Return [X, Y] of the center of cell containing provided text 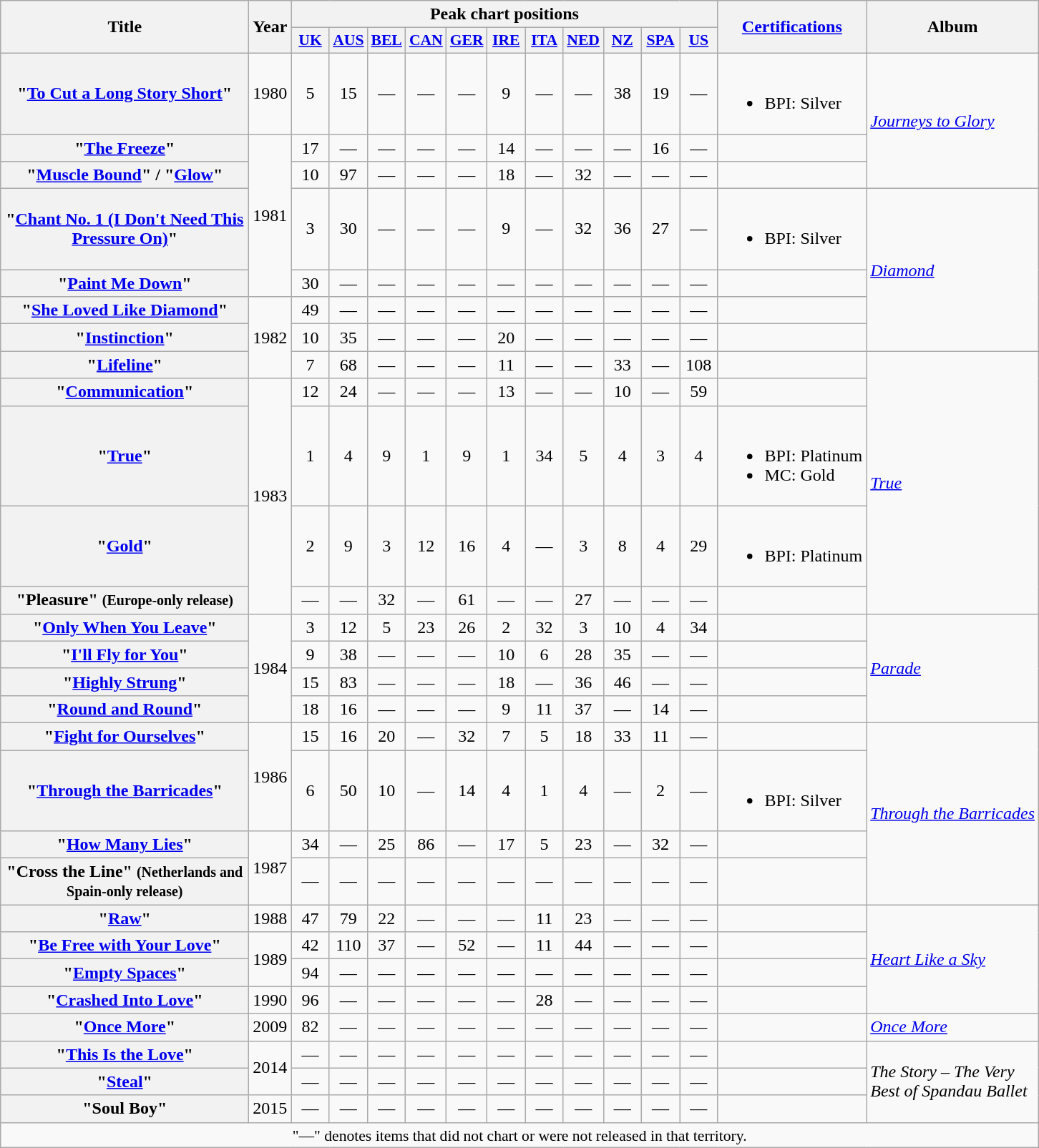
Heart Like a Sky [953, 959]
AUS [348, 41]
Diamond [953, 270]
"Once More" [125, 1027]
"How Many Lies" [125, 845]
NZ [623, 41]
50 [348, 790]
29 [698, 546]
13 [507, 392]
52 [467, 946]
108 [698, 365]
UK [311, 41]
1989 [270, 959]
26 [467, 627]
"She Loved Like Diamond" [125, 310]
IRE [507, 41]
"Steal" [125, 1081]
Through the Barricades [953, 813]
"Muscle Bound" / "Glow" [125, 175]
"Paint Me Down" [125, 283]
47 [311, 918]
Certifications [792, 27]
46 [623, 682]
"Be Free with Your Love" [125, 946]
96 [311, 1000]
42 [311, 946]
GER [467, 41]
2014 [270, 1068]
CAN [426, 41]
True [953, 482]
1981 [270, 216]
68 [348, 365]
SPA [660, 41]
"Only When You Leave" [125, 627]
"—" denotes items that did not chart or were not released in that territory. [519, 1135]
"Chant No. 1 (I Don't Need This Pressure On)" [125, 229]
"Soul Boy" [125, 1109]
"I'll Fly for You" [125, 654]
"This Is the Love" [125, 1054]
"Through the Barricades" [125, 790]
1982 [270, 338]
Parade [953, 668]
24 [348, 392]
"True" [125, 456]
"Communication" [125, 392]
1987 [270, 868]
1988 [270, 918]
"Fight for Ourselves" [125, 736]
"Crashed Into Love" [125, 1000]
"Raw" [125, 918]
49 [311, 310]
61 [467, 600]
94 [311, 973]
"Highly Strung" [125, 682]
Peak chart positions [504, 14]
97 [348, 175]
NED [583, 41]
Once More [953, 1027]
1986 [270, 777]
25 [386, 845]
1980 [270, 93]
1990 [270, 1000]
Title [125, 27]
2015 [270, 1109]
22 [386, 918]
ITA [544, 41]
2009 [270, 1027]
"Round and Round" [125, 709]
110 [348, 946]
"Instinction" [125, 338]
"To Cut a Long Story Short" [125, 93]
Album [953, 27]
59 [698, 392]
BPI: Platinum [792, 546]
BPI: PlatinumMC: Gold [792, 456]
1983 [270, 496]
8 [623, 546]
"Lifeline" [125, 365]
Journeys to Glory [953, 120]
"Gold" [125, 546]
44 [583, 946]
US [698, 41]
"Empty Spaces" [125, 973]
The Story – The VeryBest of Spandau Ballet [953, 1081]
79 [348, 918]
Year [270, 27]
82 [311, 1027]
BEL [386, 41]
"Cross the Line" (Netherlands and Spain-only release) [125, 881]
19 [660, 93]
"Pleasure" (Europe-only release) [125, 600]
83 [348, 682]
1984 [270, 668]
"The Freeze" [125, 148]
86 [426, 845]
